Pinpoint the cell where the given text exists, returning its [x, y] midpoint coordinate. 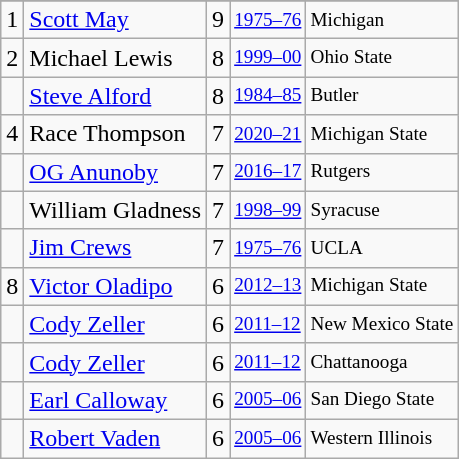
2016–17 [268, 172]
William Gladness [116, 210]
1999–00 [268, 58]
4 [12, 134]
Race Thompson [116, 134]
1 [12, 20]
San Diego State [382, 400]
Chattanooga [382, 362]
2020–21 [268, 134]
2 [12, 58]
OG Anunoby [116, 172]
Victor Oladipo [116, 286]
New Mexico State [382, 324]
Scott May [116, 20]
Robert Vaden [116, 438]
Earl Calloway [116, 400]
Jim Crews [116, 248]
2012–13 [268, 286]
Western Illinois [382, 438]
1998–99 [268, 210]
Steve Alford [116, 96]
Michael Lewis [116, 58]
9 [218, 20]
UCLA [382, 248]
Rutgers [382, 172]
Michigan [382, 20]
Syracuse [382, 210]
Ohio State [382, 58]
1984–85 [268, 96]
Butler [382, 96]
